Find where the given text appears and provide that cell's center as (X, Y) coordinate. 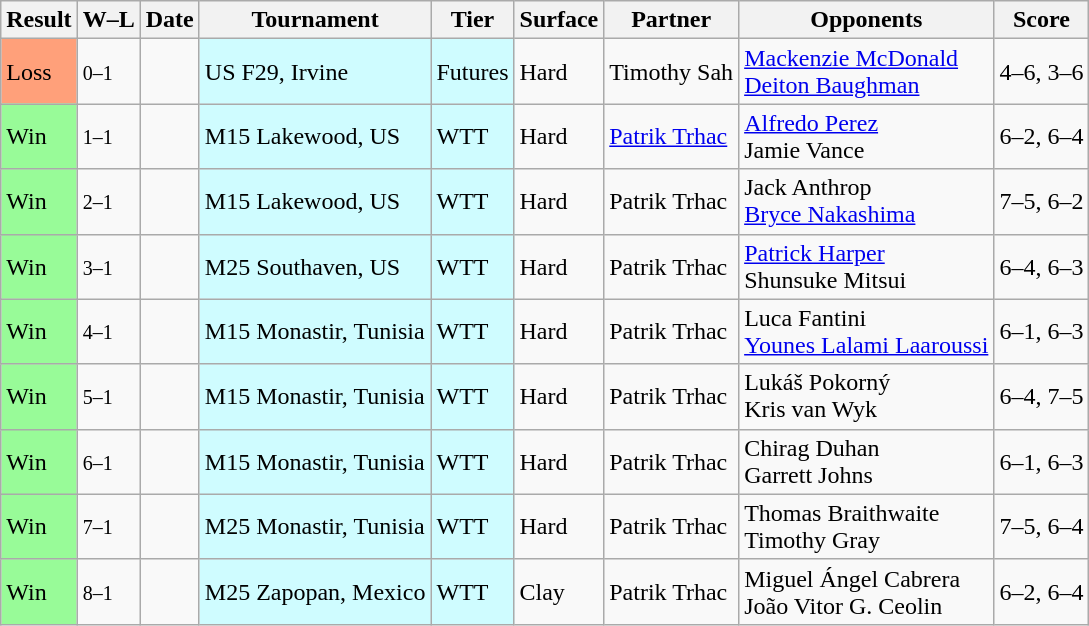
M25 Southaven, US (315, 266)
Date (170, 20)
Opponents (866, 20)
7–5, 6–4 (1042, 526)
Surface (559, 20)
7–1 (108, 526)
2–1 (108, 202)
0–1 (108, 72)
Tournament (315, 20)
Luca Fantini Younes Lalami Laaroussi (866, 332)
Miguel Ángel Cabrera João Vitor G. Ceolin (866, 592)
W–L (108, 20)
6–1 (108, 462)
Partner (672, 20)
Clay (559, 592)
Futures (472, 72)
Chirag Duhan Garrett Johns (866, 462)
Loss (39, 72)
M25 Zapopan, Mexico (315, 592)
Result (39, 20)
Alfredo Perez Jamie Vance (866, 136)
8–1 (108, 592)
7–5, 6–2 (1042, 202)
1–1 (108, 136)
5–1 (108, 396)
4–6, 3–6 (1042, 72)
Timothy Sah (672, 72)
3–1 (108, 266)
M25 Monastir, Tunisia (315, 526)
Patrick Harper Shunsuke Mitsui (866, 266)
Thomas Braithwaite Timothy Gray (866, 526)
Score (1042, 20)
Lukáš Pokorný Kris van Wyk (866, 396)
Jack Anthrop Bryce Nakashima (866, 202)
6–4, 7–5 (1042, 396)
Tier (472, 20)
4–1 (108, 332)
6–4, 6–3 (1042, 266)
Mackenzie McDonald Deiton Baughman (866, 72)
US F29, Irvine (315, 72)
